Scan for the cell matching the given text and deliver its [x, y] coordinate at center. 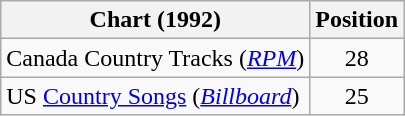
28 [357, 58]
US Country Songs (Billboard) [156, 96]
Canada Country Tracks (RPM) [156, 58]
Chart (1992) [156, 20]
Position [357, 20]
25 [357, 96]
